Determine the (x, y) coordinate at the center of the cell enclosing the given text.  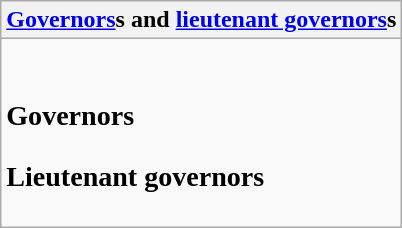
Governorss and lieutenant governorss (202, 20)
GovernorsLieutenant governors (202, 133)
